Locate the cell with the specified text and output its [X, Y] center coordinate. 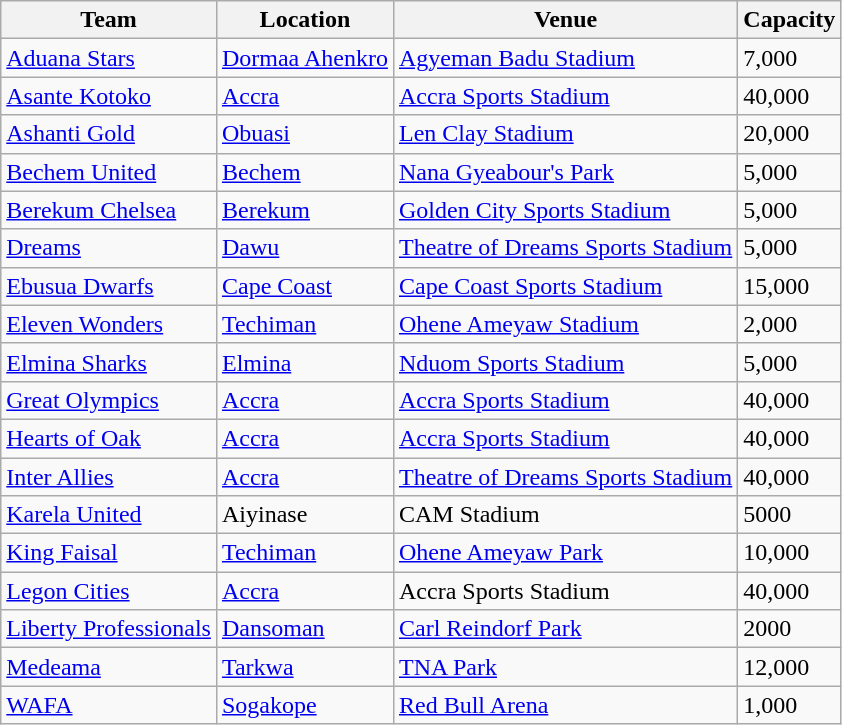
Berekum Chelsea [109, 210]
Dormaa Ahenkro [304, 58]
1,000 [790, 705]
7,000 [790, 58]
Bechem United [109, 172]
10,000 [790, 553]
Team [109, 20]
Aduana Stars [109, 58]
Obuasi [304, 134]
Ebusua Dwarfs [109, 286]
TNA Park [565, 667]
Len Clay Stadium [565, 134]
20,000 [790, 134]
Nduom Sports Stadium [565, 362]
Capacity [790, 20]
5000 [790, 515]
Hearts of Oak [109, 438]
2000 [790, 629]
Dansoman [304, 629]
Location [304, 20]
Cape Coast Sports Stadium [565, 286]
Golden City Sports Stadium [565, 210]
Ohene Ameyaw Stadium [565, 324]
Karela United [109, 515]
Inter Allies [109, 477]
CAM Stadium [565, 515]
Carl Reindorf Park [565, 629]
Great Olympics [109, 400]
Legon Cities [109, 591]
Venue [565, 20]
Medeama [109, 667]
Agyeman Badu Stadium [565, 58]
Dreams [109, 248]
Liberty Professionals [109, 629]
Nana Gyeabour's Park [565, 172]
Ashanti Gold [109, 134]
Berekum [304, 210]
15,000 [790, 286]
12,000 [790, 667]
Asante Kotoko [109, 96]
Bechem [304, 172]
Dawu [304, 248]
Aiyinase [304, 515]
Cape Coast [304, 286]
2,000 [790, 324]
Sogakope [304, 705]
King Faisal [109, 553]
Red Bull Arena [565, 705]
Elmina Sharks [109, 362]
Eleven Wonders [109, 324]
WAFA [109, 705]
Tarkwa [304, 667]
Ohene Ameyaw Park [565, 553]
Elmina [304, 362]
